Detect which cell encompasses the target text, then output its [X, Y] center coordinate. 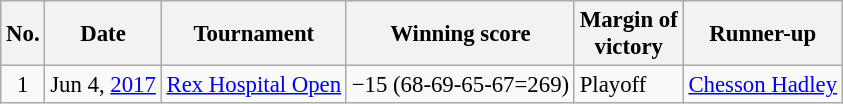
Margin ofvictory [628, 34]
No. [23, 34]
1 [23, 85]
Tournament [254, 34]
Chesson Hadley [762, 85]
Playoff [628, 85]
Jun 4, 2017 [103, 85]
−15 (68-69-65-67=269) [460, 85]
Rex Hospital Open [254, 85]
Runner-up [762, 34]
Winning score [460, 34]
Date [103, 34]
